Search for the cell housing the specified text and yield its [X, Y] center coordinate. 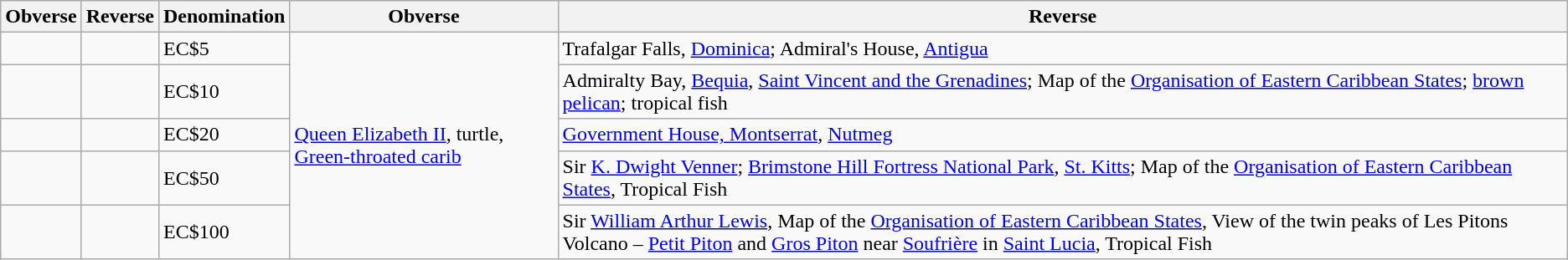
EC$20 [224, 135]
Queen Elizabeth II, turtle, Green-throated carib [424, 145]
EC$10 [224, 92]
Denomination [224, 17]
Trafalgar Falls, Dominica; Admiral's House, Antigua [1062, 48]
EC$50 [224, 177]
Government House, Montserrat, Nutmeg [1062, 135]
EC$100 [224, 232]
Sir K. Dwight Venner; Brimstone Hill Fortress National Park, St. Kitts; Map of the Organisation of Eastern Caribbean States, Tropical Fish [1062, 177]
EC$5 [224, 48]
Admiralty Bay, Bequia, Saint Vincent and the Grenadines; Map of the Organisation of Eastern Caribbean States; brown pelican; tropical fish [1062, 92]
